Extract the (x, y) coordinate from the center of the cell holding the provided text.  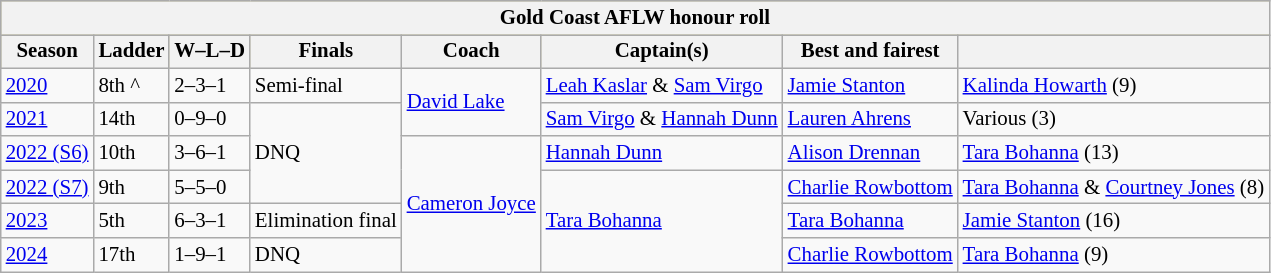
Kalinda Howarth (9) (1114, 85)
10th (131, 153)
9th (131, 187)
8th ^ (131, 85)
3–6–1 (210, 153)
Semi-final (326, 85)
Sam Virgo & Hannah Dunn (662, 119)
6–3–1 (210, 221)
17th (131, 255)
David Lake (472, 102)
0–9–0 (210, 119)
2022 (S7) (48, 187)
Best and fairest (870, 52)
Jamie Stanton (16) (1114, 221)
Lauren Ahrens (870, 119)
Coach (472, 52)
Season (48, 52)
Alison Drennan (870, 153)
1–9–1 (210, 255)
2023 (48, 221)
Tara Bohanna & Courtney Jones (8) (1114, 187)
2021 (48, 119)
Jamie Stanton (870, 85)
W–L–D (210, 52)
Leah Kaslar & Sam Virgo (662, 85)
5–5–0 (210, 187)
2020 (48, 85)
2022 (S6) (48, 153)
Tara Bohanna (13) (1114, 153)
2–3–1 (210, 85)
Various (3) (1114, 119)
Tara Bohanna (9) (1114, 255)
Captain(s) (662, 52)
Finals (326, 52)
Gold Coast AFLW honour roll (635, 18)
Ladder (131, 52)
Hannah Dunn (662, 153)
2024 (48, 255)
5th (131, 221)
Cameron Joyce (472, 204)
14th (131, 119)
Elimination final (326, 221)
